Output the (x, y) coordinate of the center of the cell containing the given text.  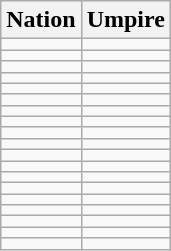
Umpire (126, 20)
Nation (41, 20)
